Pinpoint the cell where the given text exists, returning its [x, y] midpoint coordinate. 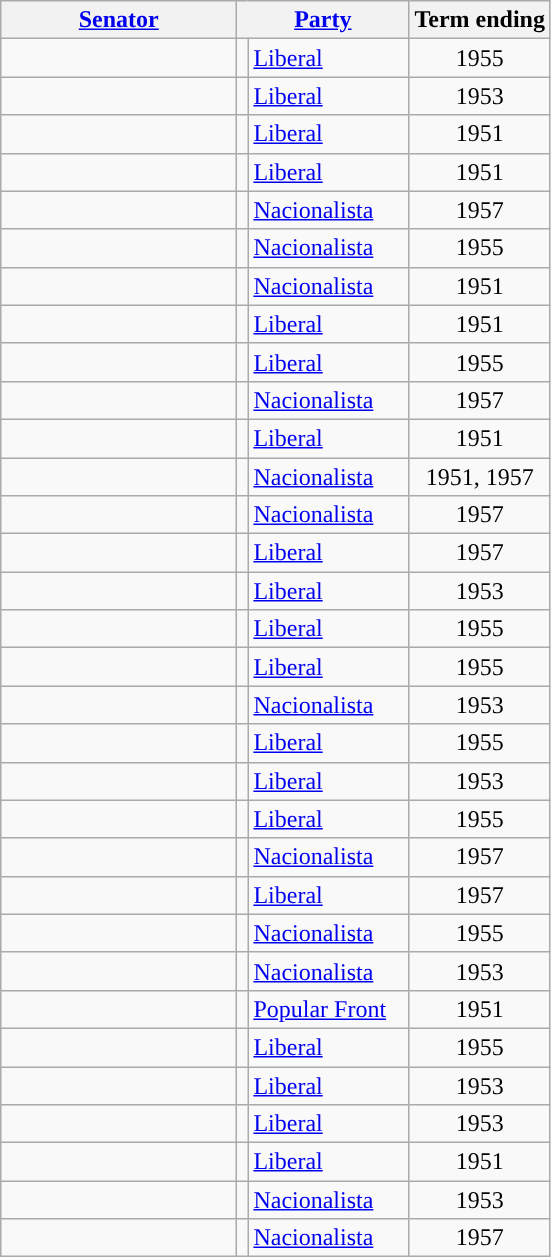
Party [323, 20]
Term ending [480, 20]
Senator [119, 20]
1951, 1957 [480, 477]
Popular Front [328, 1009]
